Capture the cell that displays the provided text and extract its [x, y] central coordinate. 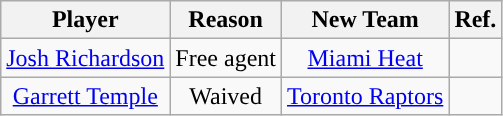
Waived [226, 96]
Free agent [226, 58]
Josh Richardson [86, 58]
Reason [226, 20]
Garrett Temple [86, 96]
Toronto Raptors [364, 96]
Ref. [476, 20]
New Team [364, 20]
Miami Heat [364, 58]
Player [86, 20]
